Extract the (X, Y) coordinate from the center of the cell holding the provided text.  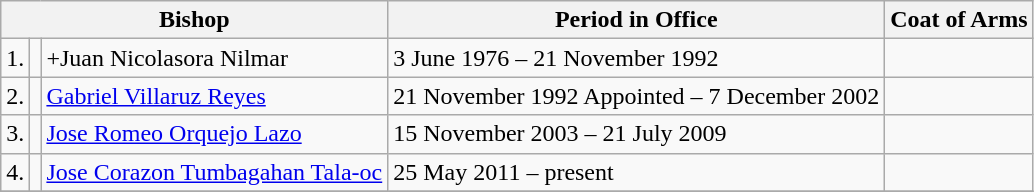
Bishop (194, 20)
25 May 2011 – present (636, 172)
3 June 1976 – 21 November 1992 (636, 58)
4. (16, 172)
Jose Romeo Orquejo Lazo (214, 134)
Jose Corazon Tumbagahan Tala-oc (214, 172)
+Juan Nicolasora Nilmar (214, 58)
15 November 2003 – 21 July 2009 (636, 134)
2. (16, 96)
3. (16, 134)
Period in Office (636, 20)
Gabriel Villaruz Reyes (214, 96)
1. (16, 58)
Coat of Arms (959, 20)
21 November 1992 Appointed – 7 December 2002 (636, 96)
